Scan for the cell matching the given text and deliver its [X, Y] coordinate at center. 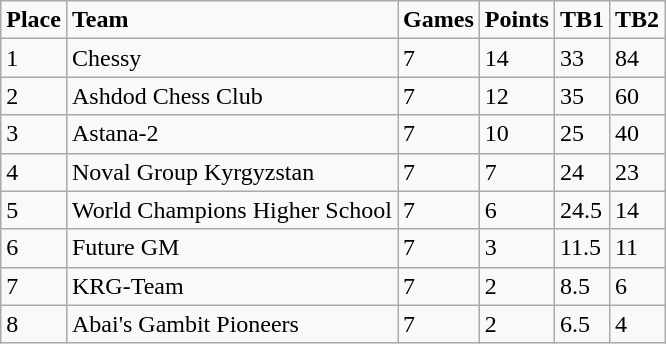
23 [636, 172]
1 [34, 58]
Team [232, 20]
8 [34, 324]
TB2 [636, 20]
Astana-2 [232, 134]
Points [516, 20]
Future GM [232, 248]
5 [34, 210]
Abai's Gambit Pioneers [232, 324]
11 [636, 248]
TB1 [582, 20]
8.5 [582, 286]
Ashdod Chess Club [232, 96]
24 [582, 172]
35 [582, 96]
25 [582, 134]
6.5 [582, 324]
Noval Group Kyrgyzstan [232, 172]
Games [439, 20]
84 [636, 58]
40 [636, 134]
12 [516, 96]
10 [516, 134]
60 [636, 96]
24.5 [582, 210]
11.5 [582, 248]
Chessy [232, 58]
33 [582, 58]
World Champions Higher School [232, 210]
KRG-Team [232, 286]
Place [34, 20]
